Extract the [x, y] coordinate from the center of the cell holding the provided text.  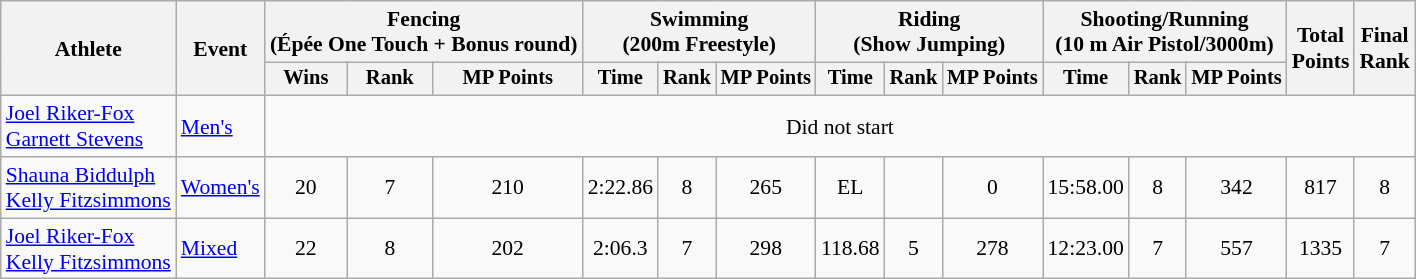
5 [914, 248]
265 [766, 188]
817 [1321, 188]
EL [850, 188]
Men's [220, 126]
210 [508, 188]
557 [1236, 248]
Event [220, 48]
Mixed [220, 248]
Joel Riker-FoxKelly Fitzsimmons [88, 248]
Joel Riker-FoxGarnett Stevens [88, 126]
118.68 [850, 248]
TotalPoints [1321, 48]
278 [992, 248]
15:58.00 [1085, 188]
1335 [1321, 248]
202 [508, 248]
Riding (Show Jumping) [930, 32]
Shooting/Running(10 m Air Pistol/3000m) [1164, 32]
Shauna BiddulphKelly Fitzsimmons [88, 188]
Swimming (200m Freestyle) [700, 32]
12:23.00 [1085, 248]
0 [992, 188]
342 [1236, 188]
2:22.86 [620, 188]
Athlete [88, 48]
Fencing (Épée One Touch + Bonus round) [424, 32]
22 [306, 248]
298 [766, 248]
Did not start [840, 126]
20 [306, 188]
2:06.3 [620, 248]
Women's [220, 188]
FinalRank [1384, 48]
Wins [306, 79]
